From the cell containing the given text, extract its center point as [X, Y] coordinate. 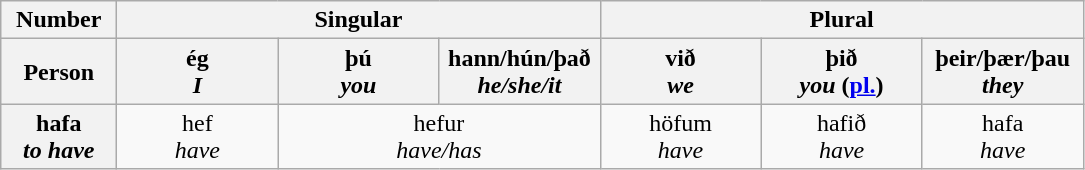
höfumhave [680, 136]
égI [198, 72]
Person [59, 72]
Singular [358, 20]
hafahave [1002, 136]
hefurhave/has [439, 136]
þúyou [358, 72]
Plural [842, 20]
hefhave [198, 136]
þeir/þær/þauthey [1002, 72]
hann/hún/þaðhe/she/it [520, 72]
viðwe [680, 72]
hafato have [59, 136]
hafiðhave [842, 136]
Number [59, 20]
þiðyou (pl.) [842, 72]
